Capture the cell that displays the provided text and extract its [X, Y] central coordinate. 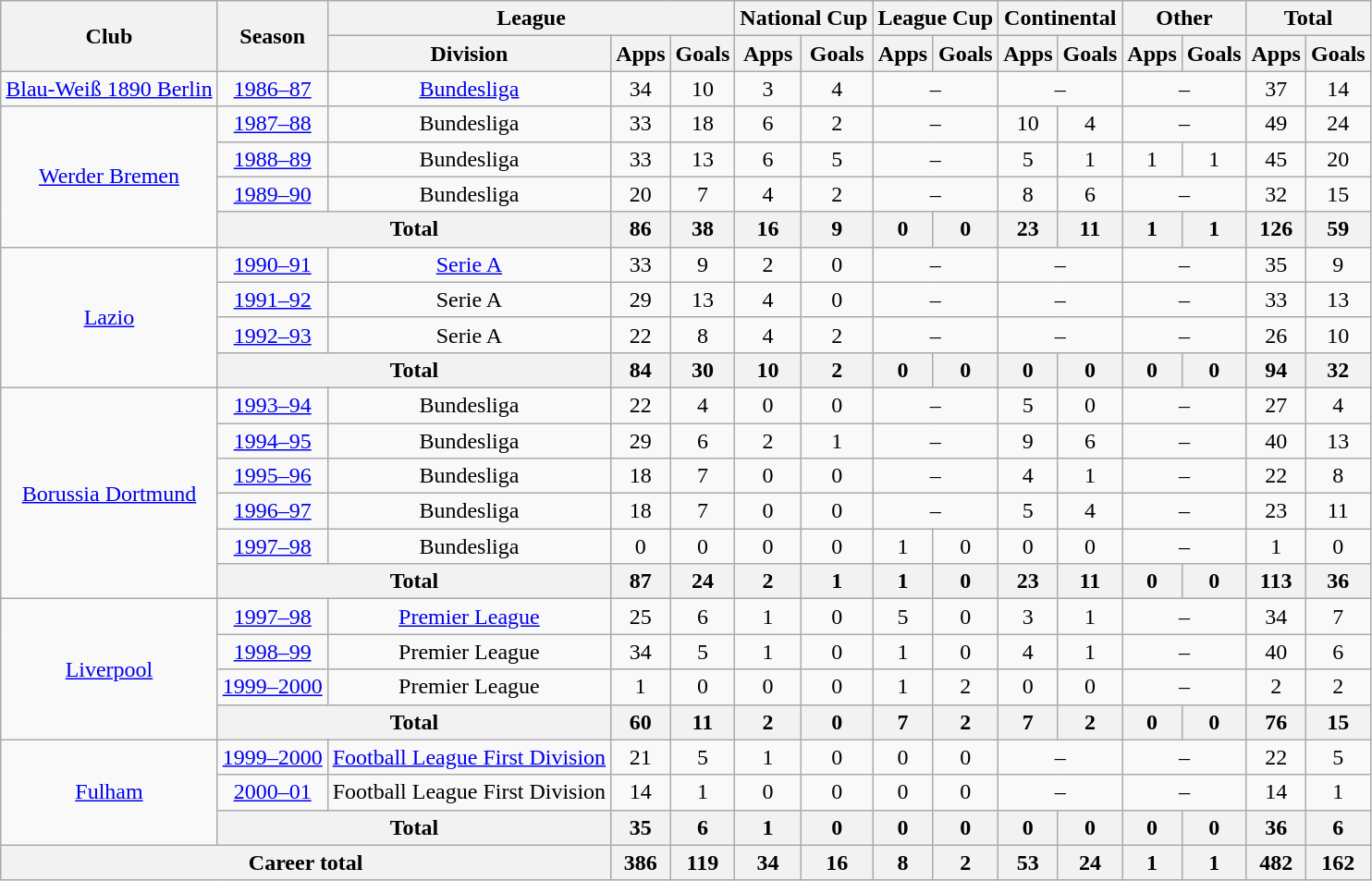
1987–88 [272, 124]
126 [1276, 229]
162 [1338, 863]
1998–99 [272, 652]
26 [1276, 335]
1996–97 [272, 511]
1986–87 [272, 89]
2000–01 [272, 792]
1991–92 [272, 300]
1988–89 [272, 159]
45 [1276, 159]
27 [1276, 405]
Career total [306, 863]
113 [1276, 581]
Continental [1060, 18]
Borussia Dortmund [109, 493]
87 [641, 581]
1993–94 [272, 405]
59 [1338, 229]
1992–93 [272, 335]
1989–90 [272, 194]
76 [1276, 722]
49 [1276, 124]
Other [1184, 18]
482 [1276, 863]
94 [1276, 370]
30 [703, 370]
Fulham [109, 792]
Werder Bremen [109, 177]
1994–95 [272, 441]
Division [469, 54]
Season [272, 36]
25 [641, 617]
Lazio [109, 317]
League Cup [936, 18]
37 [1276, 89]
Liverpool [109, 669]
84 [641, 370]
Blau-Weiß 1890 Berlin [109, 89]
53 [1028, 863]
21 [641, 757]
1995–96 [272, 476]
National Cup [804, 18]
60 [641, 722]
Club [109, 36]
1990–91 [272, 264]
119 [703, 863]
League [531, 18]
38 [703, 229]
386 [641, 863]
86 [641, 229]
